Output the (x, y) coordinate of the center of the cell containing the given text.  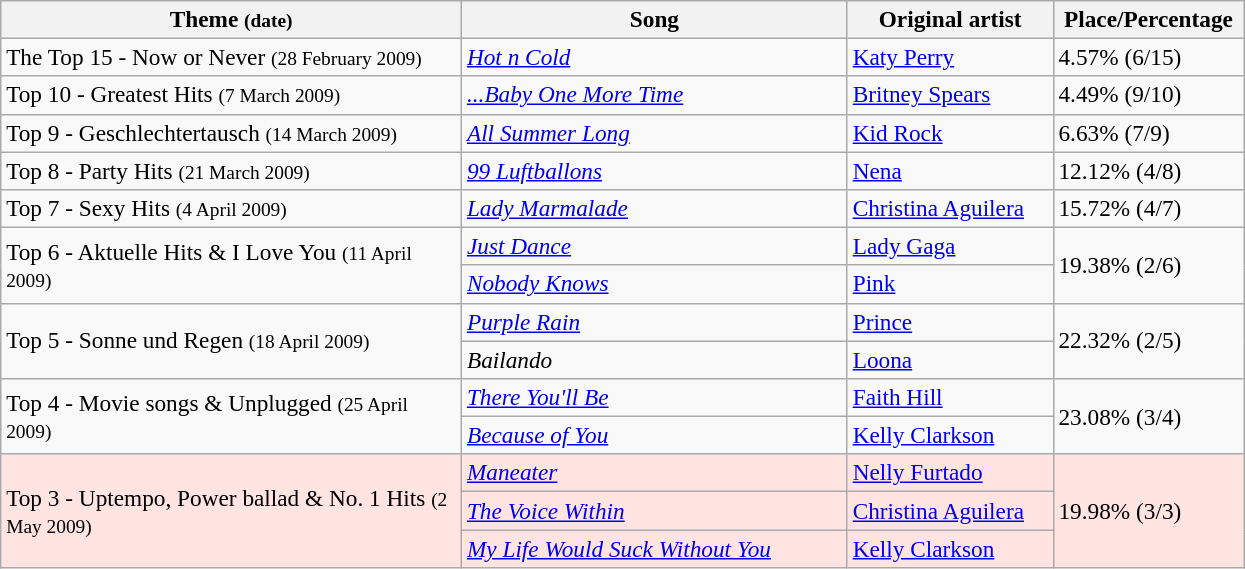
Kid Rock (950, 133)
There You'll Be (655, 397)
Nobody Knows (655, 284)
Song (655, 19)
Maneater (655, 473)
Top 6 - Aktuelle Hits & I Love You (11 April 2009) (232, 265)
The Voice Within (655, 510)
99 Luftballons (655, 170)
4.49% (9/10) (1148, 95)
...Baby One More Time (655, 95)
6.63% (7/9) (1148, 133)
Top 8 - Party Hits (21 March 2009) (232, 170)
23.08% (3/4) (1148, 416)
Nena (950, 170)
The Top 15 - Now or Never (28 February 2009) (232, 57)
Top 9 - Geschlechtertausch (14 March 2009) (232, 133)
Lady Marmalade (655, 208)
Top 4 - Movie songs & Unplugged (25 April 2009) (232, 416)
Nelly Furtado (950, 473)
Purple Rain (655, 322)
My Life Would Suck Without You (655, 548)
Bailando (655, 359)
22.32% (2/5) (1148, 341)
Top 3 - Uptempo, Power ballad & No. 1 Hits (2 May 2009) (232, 510)
All Summer Long (655, 133)
4.57% (6/15) (1148, 57)
Top 10 - Greatest Hits (7 March 2009) (232, 95)
Original artist (950, 19)
Just Dance (655, 246)
Hot n Cold (655, 57)
Britney Spears (950, 95)
19.38% (2/6) (1148, 265)
12.12% (4/8) (1148, 170)
Theme (date) (232, 19)
Faith Hill (950, 397)
19.98% (3/3) (1148, 510)
Katy Perry (950, 57)
Pink (950, 284)
Loona (950, 359)
15.72% (4/7) (1148, 208)
Top 7 - Sexy Hits (4 April 2009) (232, 208)
Top 5 - Sonne und Regen (18 April 2009) (232, 341)
Lady Gaga (950, 246)
Prince (950, 322)
Because of You (655, 435)
Place/Percentage (1148, 19)
